Locate the cell with the specified text and output its [x, y] center coordinate. 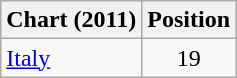
19 [189, 58]
Position [189, 20]
Chart (2011) [72, 20]
Italy [72, 58]
